Identify which cell holds the provided text, then report its [x, y] central coordinate. 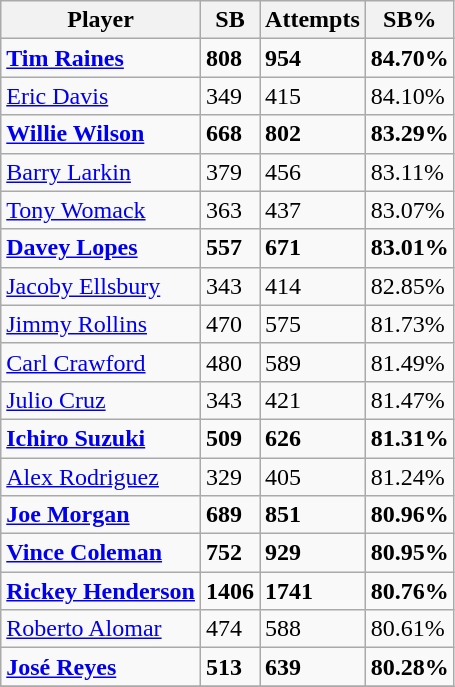
Tony Womack [101, 210]
Davey Lopes [101, 248]
81.73% [410, 324]
808 [230, 58]
474 [230, 629]
81.24% [410, 477]
Willie Wilson [101, 134]
SB% [410, 20]
349 [230, 96]
1406 [230, 591]
470 [230, 324]
456 [313, 172]
80.28% [410, 667]
Eric Davis [101, 96]
626 [313, 438]
Rickey Henderson [101, 591]
80.61% [410, 629]
752 [230, 553]
421 [313, 400]
639 [313, 667]
1741 [313, 591]
509 [230, 438]
363 [230, 210]
575 [313, 324]
379 [230, 172]
81.31% [410, 438]
Alex Rodriguez [101, 477]
Julio Cruz [101, 400]
Tim Raines [101, 58]
851 [313, 515]
671 [313, 248]
80.76% [410, 591]
80.96% [410, 515]
414 [313, 286]
Carl Crawford [101, 362]
589 [313, 362]
Jimmy Rollins [101, 324]
80.95% [410, 553]
415 [313, 96]
437 [313, 210]
81.49% [410, 362]
José Reyes [101, 667]
81.47% [410, 400]
Barry Larkin [101, 172]
Player [101, 20]
513 [230, 667]
480 [230, 362]
557 [230, 248]
929 [313, 553]
Attempts [313, 20]
Vince Coleman [101, 553]
Roberto Alomar [101, 629]
SB [230, 20]
689 [230, 515]
802 [313, 134]
83.01% [410, 248]
588 [313, 629]
405 [313, 477]
84.70% [410, 58]
83.29% [410, 134]
668 [230, 134]
84.10% [410, 96]
954 [313, 58]
329 [230, 477]
Joe Morgan [101, 515]
83.11% [410, 172]
Ichiro Suzuki [101, 438]
83.07% [410, 210]
Jacoby Ellsbury [101, 286]
82.85% [410, 286]
